Return the [X, Y] coordinate for the center point of the cell that contains the specified text.  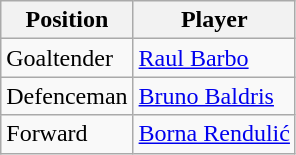
Bruno Baldris [214, 96]
Goaltender [67, 58]
Raul Barbo [214, 58]
Position [67, 20]
Player [214, 20]
Forward [67, 134]
Defenceman [67, 96]
Borna Rendulić [214, 134]
